From the cell containing the given text, extract its center point as [X, Y] coordinate. 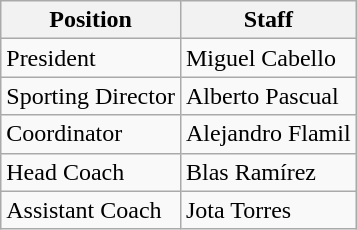
Assistant Coach [91, 210]
Alejandro Flamil [268, 134]
Coordinator [91, 134]
Head Coach [91, 172]
Position [91, 20]
President [91, 58]
Sporting Director [91, 96]
Miguel Cabello [268, 58]
Alberto Pascual [268, 96]
Staff [268, 20]
Jota Torres [268, 210]
Blas Ramírez [268, 172]
